Pinpoint the cell where the given text exists, returning its (X, Y) midpoint coordinate. 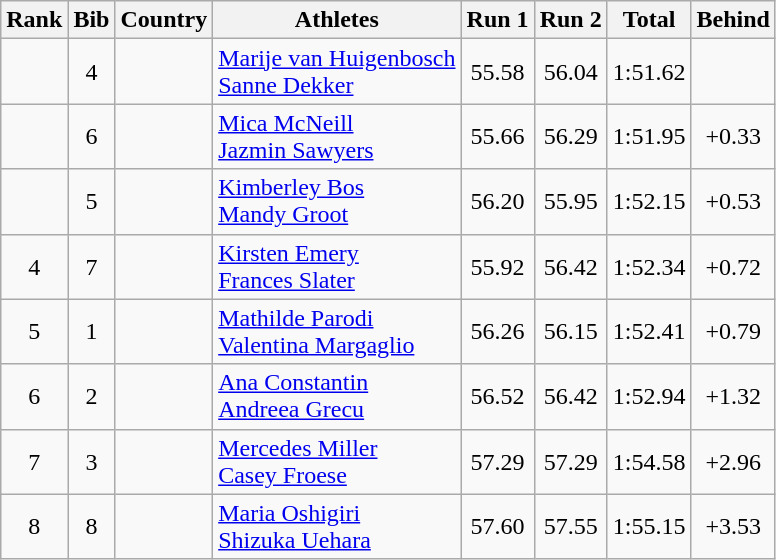
+0.53 (733, 202)
+0.72 (733, 266)
Maria OshigiriShizuka Uehara (337, 526)
1:52.15 (649, 202)
+0.79 (733, 332)
Bib (92, 20)
1:55.15 (649, 526)
55.95 (570, 202)
Kirsten EmeryFrances Slater (337, 266)
55.66 (498, 136)
57.60 (498, 526)
56.26 (498, 332)
Ana ConstantinAndreea Grecu (337, 396)
Total (649, 20)
Marije van HuigenboschSanne Dekker (337, 72)
55.92 (498, 266)
Athletes (337, 20)
Mathilde ParodiValentina Margaglio (337, 332)
+2.96 (733, 462)
1:52.94 (649, 396)
57.55 (570, 526)
1:51.62 (649, 72)
Country (164, 20)
1:52.41 (649, 332)
1 (92, 332)
Run 2 (570, 20)
2 (92, 396)
1:51.95 (649, 136)
56.04 (570, 72)
+3.53 (733, 526)
56.15 (570, 332)
+1.32 (733, 396)
Mercedes MillerCasey Froese (337, 462)
1:52.34 (649, 266)
56.29 (570, 136)
3 (92, 462)
Run 1 (498, 20)
1:54.58 (649, 462)
+0.33 (733, 136)
55.58 (498, 72)
Mica McNeillJazmin Sawyers (337, 136)
Rank (34, 20)
Behind (733, 20)
Kimberley BosMandy Groot (337, 202)
56.20 (498, 202)
56.52 (498, 396)
